Identify which cell holds the provided text, then report its (x, y) central coordinate. 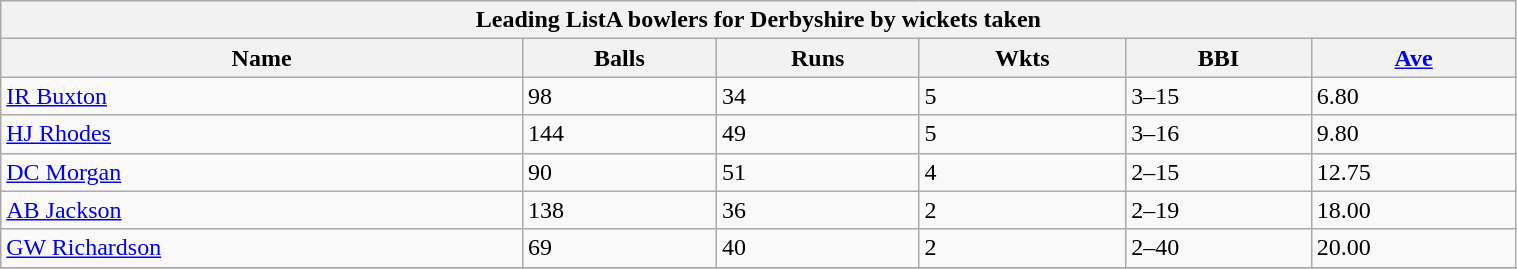
49 (818, 134)
3–16 (1219, 134)
51 (818, 172)
36 (818, 210)
6.80 (1414, 96)
Wkts (1022, 58)
90 (619, 172)
AB Jackson (262, 210)
2–15 (1219, 172)
4 (1022, 172)
12.75 (1414, 172)
144 (619, 134)
40 (818, 248)
Ave (1414, 58)
34 (818, 96)
3–15 (1219, 96)
Runs (818, 58)
Name (262, 58)
Leading ListA bowlers for Derbyshire by wickets taken (758, 20)
18.00 (1414, 210)
2–40 (1219, 248)
HJ Rhodes (262, 134)
IR Buxton (262, 96)
98 (619, 96)
138 (619, 210)
9.80 (1414, 134)
GW Richardson (262, 248)
2–19 (1219, 210)
20.00 (1414, 248)
BBI (1219, 58)
69 (619, 248)
DC Morgan (262, 172)
Balls (619, 58)
